Provide the (x, y) coordinate of the cell's center where the given text is located.  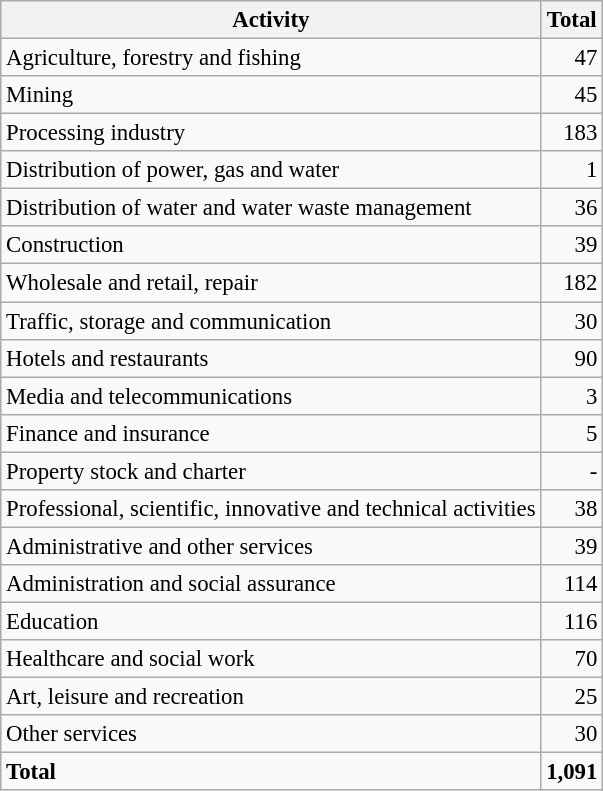
36 (572, 208)
Wholesale and retail, repair (271, 283)
114 (572, 584)
Finance and insurance (271, 433)
Administration and social assurance (271, 584)
5 (572, 433)
Traffic, storage and communication (271, 321)
47 (572, 58)
Art, leisure and recreation (271, 697)
Administrative and other services (271, 546)
Construction (271, 245)
116 (572, 621)
45 (572, 95)
Education (271, 621)
182 (572, 283)
183 (572, 133)
25 (572, 697)
Other services (271, 734)
Agriculture, forestry and fishing (271, 58)
Mining (271, 95)
1 (572, 170)
3 (572, 396)
Distribution of power, gas and water (271, 170)
Hotels and restaurants (271, 358)
Property stock and charter (271, 471)
1,091 (572, 772)
Professional, scientific, innovative and technical activities (271, 509)
- (572, 471)
Media and telecommunications (271, 396)
70 (572, 659)
Processing industry (271, 133)
Distribution of water and water waste management (271, 208)
90 (572, 358)
Healthcare and social work (271, 659)
Activity (271, 20)
38 (572, 509)
